Output the [X, Y] coordinate of the center of the cell containing the given text.  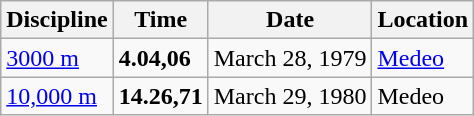
10,000 m [57, 96]
Time [160, 20]
March 29, 1980 [290, 96]
March 28, 1979 [290, 58]
4.04,06 [160, 58]
Discipline [57, 20]
Date [290, 20]
Location [423, 20]
14.26,71 [160, 96]
3000 m [57, 58]
